Search for the cell housing the specified text and yield its (x, y) center coordinate. 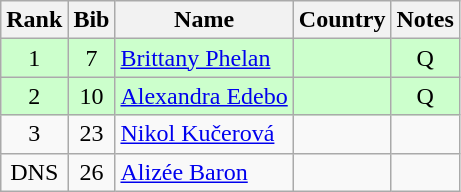
Rank (34, 20)
Country (342, 20)
Brittany Phelan (204, 58)
Name (204, 20)
10 (92, 96)
Nikol Kučerová (204, 134)
Bib (92, 20)
Notes (425, 20)
Alexandra Edebo (204, 96)
26 (92, 172)
Alizée Baron (204, 172)
1 (34, 58)
DNS (34, 172)
2 (34, 96)
7 (92, 58)
23 (92, 134)
3 (34, 134)
